From the cell containing the given text, extract its center point as (X, Y) coordinate. 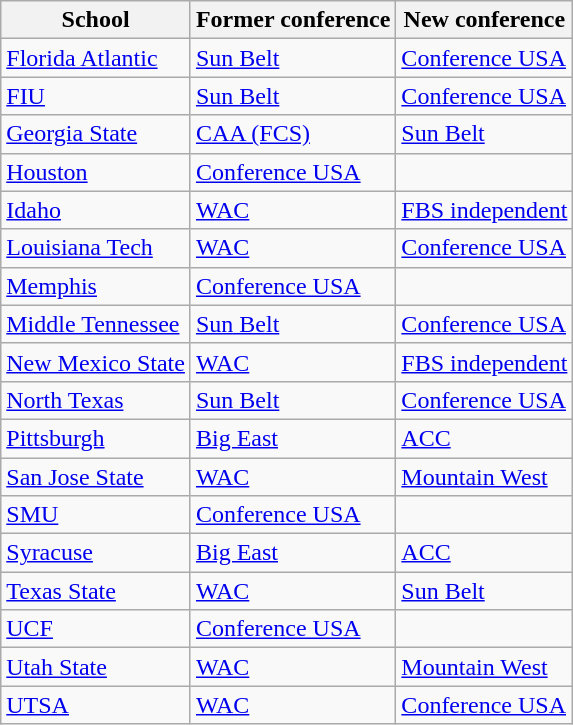
Florida Atlantic (96, 58)
School (96, 20)
Former conference (292, 20)
Houston (96, 172)
Pittsburgh (96, 438)
New Mexico State (96, 362)
SMU (96, 515)
Utah State (96, 667)
Louisiana Tech (96, 248)
San Jose State (96, 477)
Syracuse (96, 553)
Texas State (96, 591)
North Texas (96, 400)
Georgia State (96, 134)
Middle Tennessee (96, 324)
UCF (96, 629)
CAA (FCS) (292, 134)
New conference (484, 20)
FIU (96, 96)
Memphis (96, 286)
UTSA (96, 705)
Idaho (96, 210)
